Scan for the cell matching the given text and deliver its (X, Y) coordinate at center. 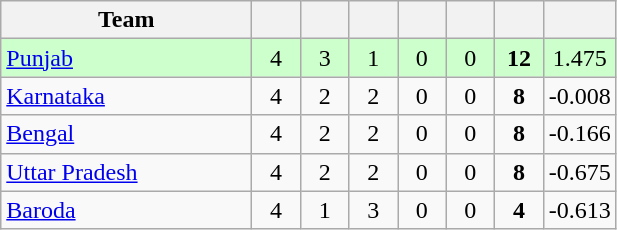
-0.008 (580, 96)
Punjab (126, 58)
Team (126, 20)
-0.675 (580, 172)
1.475 (580, 58)
Karnataka (126, 96)
12 (520, 58)
Uttar Pradesh (126, 172)
-0.166 (580, 134)
-0.613 (580, 210)
Bengal (126, 134)
Baroda (126, 210)
